Return (x, y) of the center of cell containing provided text 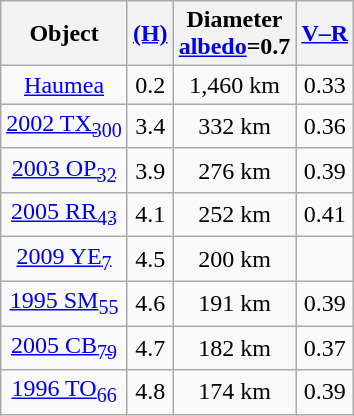
182 km (234, 348)
2005 CB79 (64, 348)
174 km (234, 392)
2005 RR43 (64, 215)
1996 TO66 (64, 392)
276 km (234, 170)
191 km (234, 303)
2002 TX300 (64, 126)
4.5 (150, 259)
2009 YE7 (64, 259)
4.6 (150, 303)
4.7 (150, 348)
(H) (150, 34)
3.9 (150, 170)
1,460 km (234, 85)
0.41 (325, 215)
V–R (325, 34)
Diameteralbedo=0.7 (234, 34)
252 km (234, 215)
2003 OP32 (64, 170)
1995 SM55 (64, 303)
3.4 (150, 126)
4.1 (150, 215)
0.37 (325, 348)
200 km (234, 259)
0.33 (325, 85)
4.8 (150, 392)
0.2 (150, 85)
Object (64, 34)
0.36 (325, 126)
332 km (234, 126)
Haumea (64, 85)
